Scan for the cell matching the given text and deliver its (X, Y) coordinate at center. 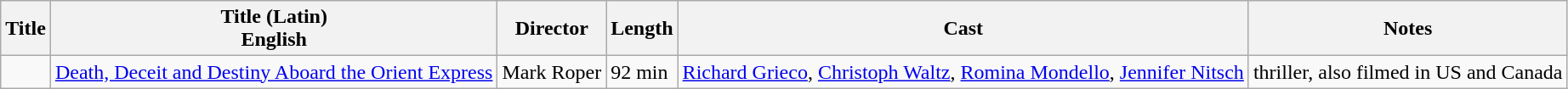
Title (Latin)English (274, 29)
Richard Grieco, Christoph Waltz, Romina Mondello, Jennifer Nitsch (963, 72)
Death, Deceit and Destiny Aboard the Orient Express (274, 72)
Mark Roper (552, 72)
thriller, also filmed in US and Canada (1408, 72)
Cast (963, 29)
Length (642, 29)
Title (26, 29)
Notes (1408, 29)
Director (552, 29)
92 min (642, 72)
